Output the (X, Y) coordinate of the center of the cell containing the given text.  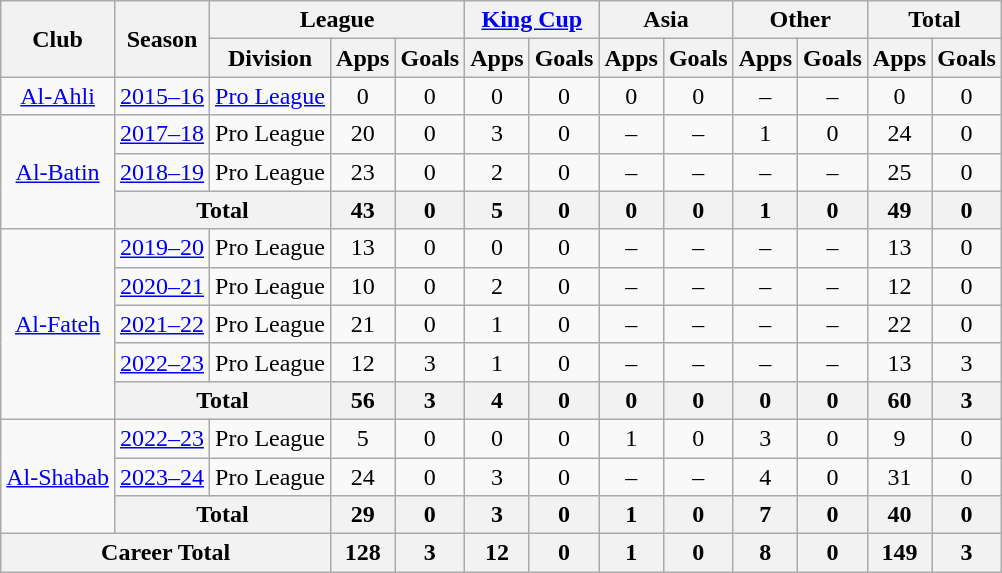
2021–22 (162, 324)
60 (899, 400)
21 (363, 324)
2023–24 (162, 477)
10 (363, 286)
Al-Ahli (58, 96)
2020–21 (162, 286)
7 (765, 515)
8 (765, 553)
23 (363, 172)
Division (270, 58)
Asia (666, 20)
49 (899, 210)
Al-Fateh (58, 324)
20 (363, 134)
Season (162, 39)
Al-Batin (58, 172)
Other (800, 20)
2018–19 (162, 172)
Career Total (166, 553)
Al-Shabab (58, 476)
2017–18 (162, 134)
2015–16 (162, 96)
128 (363, 553)
League (338, 20)
9 (899, 438)
King Cup (532, 20)
56 (363, 400)
149 (899, 553)
43 (363, 210)
2019–20 (162, 248)
22 (899, 324)
25 (899, 172)
29 (363, 515)
31 (899, 477)
Club (58, 39)
40 (899, 515)
